For the text-containing cell, return its midpoint in (x, y) coordinate format. 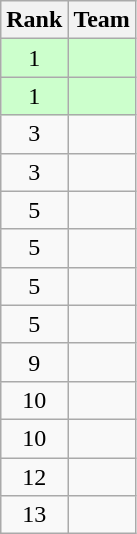
13 (34, 515)
12 (34, 477)
9 (34, 362)
Rank (34, 20)
Team (102, 20)
